Scan for the cell matching the given text and deliver its [X, Y] coordinate at center. 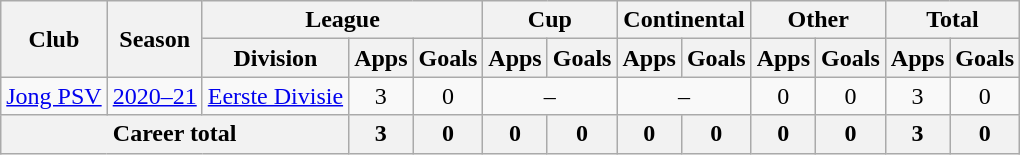
Career total [175, 134]
2020–21 [154, 96]
Club [54, 39]
Jong PSV [54, 96]
Cup [550, 20]
Other [818, 20]
Division [275, 58]
Eerste Divisie [275, 96]
League [342, 20]
Continental [684, 20]
Season [154, 39]
Total [952, 20]
